Pinpoint the cell where the given text exists, returning its (x, y) midpoint coordinate. 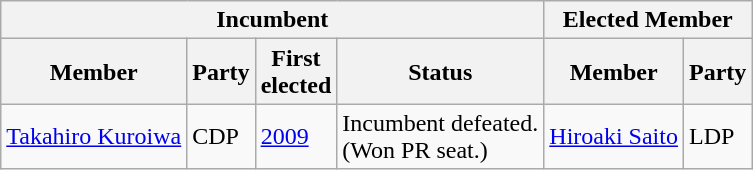
CDP (221, 136)
Incumbent (272, 20)
Status (440, 72)
LDP (717, 136)
2009 (296, 136)
Takahiro Kuroiwa (94, 136)
Firstelected (296, 72)
Hiroaki Saito (614, 136)
Incumbent defeated.(Won PR seat.) (440, 136)
Elected Member (648, 20)
